Locate the cell with the specified text and output its [X, Y] center coordinate. 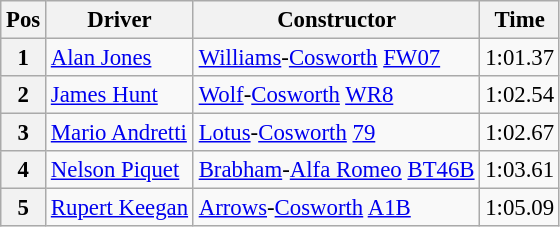
Brabham-Alfa Romeo BT46B [336, 170]
Arrows-Cosworth A1B [336, 208]
3 [24, 133]
1:02.54 [520, 95]
Wolf-Cosworth WR8 [336, 95]
5 [24, 208]
James Hunt [120, 95]
Alan Jones [120, 58]
Driver [120, 20]
Constructor [336, 20]
Nelson Piquet [120, 170]
Mario Andretti [120, 133]
4 [24, 170]
1:03.61 [520, 170]
1 [24, 58]
2 [24, 95]
Pos [24, 20]
1:02.67 [520, 133]
1:01.37 [520, 58]
1:05.09 [520, 208]
Rupert Keegan [120, 208]
Time [520, 20]
Williams-Cosworth FW07 [336, 58]
Lotus-Cosworth 79 [336, 133]
